For the text-containing cell, return its midpoint in (x, y) coordinate format. 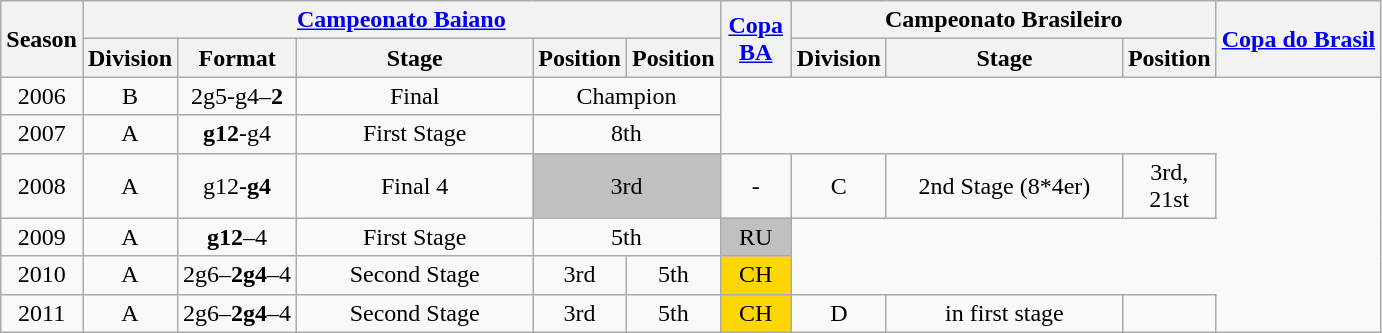
- (756, 186)
Copa do Brasil (1298, 39)
2g5-g4–2 (238, 96)
Format (238, 58)
3rd, 21st (1169, 186)
Champion (627, 96)
2011 (42, 313)
2009 (42, 237)
Campeonato Brasileiro (1004, 20)
Season (42, 39)
Final (415, 96)
Final 4 (415, 186)
8th (627, 134)
Copa BA (756, 39)
C (838, 186)
2010 (42, 275)
in first stage (1004, 313)
B (130, 96)
g12–4 (238, 237)
RU (756, 237)
D (838, 313)
2007 (42, 134)
2008 (42, 186)
2nd Stage (8*4er) (1004, 186)
Campeonato Baiano (401, 20)
2006 (42, 96)
